Locate the cell with the specified text and output its (X, Y) center coordinate. 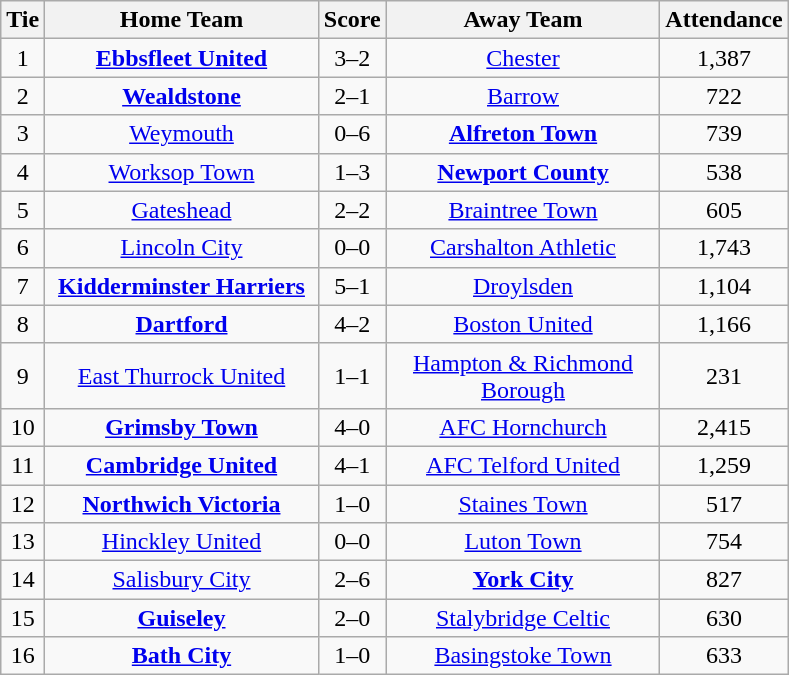
York City (523, 580)
15 (23, 618)
605 (724, 210)
4 (23, 172)
2–1 (352, 96)
Staines Town (523, 503)
3–2 (352, 58)
Dartford (182, 324)
Luton Town (523, 542)
AFC Telford United (523, 465)
5–1 (352, 286)
4–0 (352, 427)
2–2 (352, 210)
11 (23, 465)
East Thurrock United (182, 376)
Wealdstone (182, 96)
Barrow (523, 96)
2,415 (724, 427)
630 (724, 618)
Weymouth (182, 134)
1,387 (724, 58)
Hinckley United (182, 542)
Salisbury City (182, 580)
Attendance (724, 20)
Ebbsfleet United (182, 58)
Carshalton Athletic (523, 248)
2–6 (352, 580)
1–1 (352, 376)
Grimsby Town (182, 427)
Boston United (523, 324)
5 (23, 210)
Northwich Victoria (182, 503)
12 (23, 503)
Tie (23, 20)
AFC Hornchurch (523, 427)
739 (724, 134)
Lincoln City (182, 248)
Away Team (523, 20)
1,259 (724, 465)
Guiseley (182, 618)
Hampton & Richmond Borough (523, 376)
Stalybridge Celtic (523, 618)
Chester (523, 58)
1,104 (724, 286)
13 (23, 542)
Bath City (182, 656)
517 (724, 503)
231 (724, 376)
0–6 (352, 134)
7 (23, 286)
1,166 (724, 324)
Braintree Town (523, 210)
Home Team (182, 20)
827 (724, 580)
8 (23, 324)
3 (23, 134)
Kidderminster Harriers (182, 286)
Alfreton Town (523, 134)
633 (724, 656)
Score (352, 20)
4–1 (352, 465)
Basingstoke Town (523, 656)
722 (724, 96)
16 (23, 656)
Cambridge United (182, 465)
Gateshead (182, 210)
2 (23, 96)
10 (23, 427)
14 (23, 580)
2–0 (352, 618)
754 (724, 542)
538 (724, 172)
Worksop Town (182, 172)
9 (23, 376)
Droylsden (523, 286)
1–3 (352, 172)
6 (23, 248)
1,743 (724, 248)
4–2 (352, 324)
Newport County (523, 172)
1 (23, 58)
